Return (X, Y) of the center of cell containing provided text 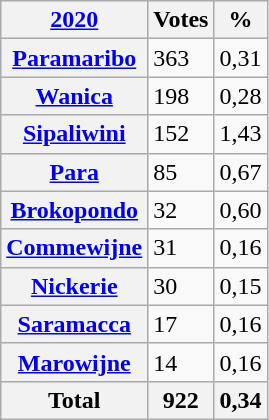
Sipaliwini (74, 134)
Nickerie (74, 286)
Brokopondo (74, 210)
Commewijne (74, 248)
Votes (181, 20)
% (240, 20)
198 (181, 96)
14 (181, 362)
Paramaribo (74, 58)
32 (181, 210)
0,28 (240, 96)
Para (74, 172)
0,60 (240, 210)
2020 (74, 20)
152 (181, 134)
85 (181, 172)
30 (181, 286)
0,67 (240, 172)
1,43 (240, 134)
0,31 (240, 58)
Saramacca (74, 324)
922 (181, 400)
Total (74, 400)
363 (181, 58)
31 (181, 248)
17 (181, 324)
Marowijne (74, 362)
0,34 (240, 400)
0,15 (240, 286)
Wanica (74, 96)
